From the cell containing the given text, extract its center point as [x, y] coordinate. 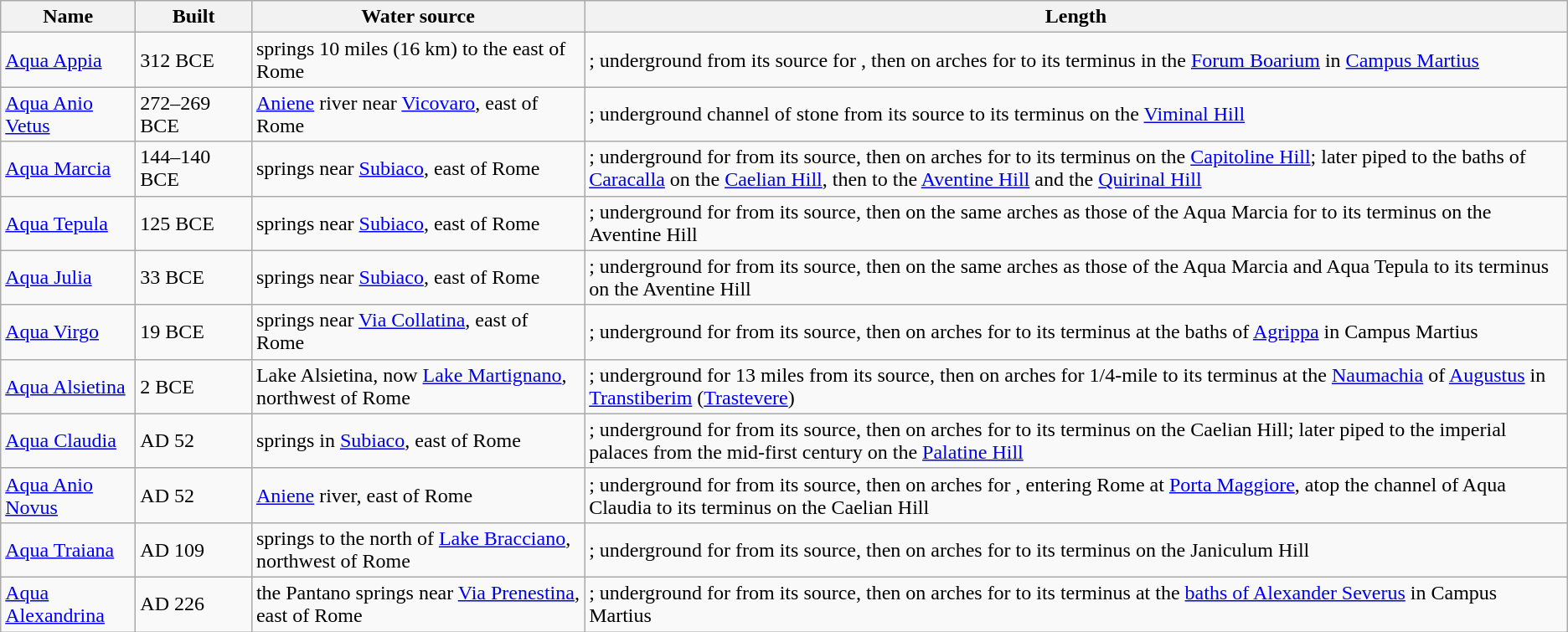
272–269 BCE [194, 114]
; underground channel of stone from its source to its terminus on the Viminal Hill [1076, 114]
144–140 BCE [194, 169]
springs in Subiaco, east of Rome [417, 440]
Aqua Marcia [69, 169]
2 BCE [194, 387]
Name [69, 17]
Aniene river, east of Rome [417, 496]
125 BCE [194, 223]
Aqua Alsietina [69, 387]
; underground for from its source, then on the same arches as those of the Aqua Marcia for to its terminus on the Aventine Hill [1076, 223]
Aniene river near Vicovaro, east of Rome [417, 114]
; underground for from its source, then on arches for to its terminus at the baths of Agrippa in Campus Martius [1076, 331]
Aqua Traiana [69, 549]
the Pantano springs near Via Prenestina, east of Rome [417, 604]
Aqua Alexandrina [69, 604]
; underground for from its source, then on arches for to its terminus at the baths of Alexander Severus in Campus Martius [1076, 604]
; underground for from its source, then on the same arches as those of the Aqua Marcia and Aqua Tepula to its terminus on the Aventine Hill [1076, 278]
Aqua Julia [69, 278]
Aqua Appia [69, 60]
33 BCE [194, 278]
Aqua Tepula [69, 223]
; underground from its source for , then on arches for to its terminus in the Forum Boarium in Campus Martius [1076, 60]
19 BCE [194, 331]
Aqua Anio Novus [69, 496]
; underground for from its source, then on arches for to its terminus on the Janiculum Hill [1076, 549]
; underground for 13 miles from its source, then on arches for 1/4-mile to its terminus at the Naumachia of Augustus in Transtiberim (Trastevere) [1076, 387]
springs to the north of Lake Bracciano, northwest of Rome [417, 549]
Aqua Claudia [69, 440]
312 BCE [194, 60]
Water source [417, 17]
Built [194, 17]
AD 226 [194, 604]
Aqua Anio Vetus [69, 114]
Aqua Virgo [69, 331]
springs 10 miles (16 km) to the east of Rome [417, 60]
Lake Alsietina, now Lake Martignano, northwest of Rome [417, 387]
AD 109 [194, 549]
springs near Via Collatina, east of Rome [417, 331]
Length [1076, 17]
